Identify which cell holds the provided text, then report its [x, y] central coordinate. 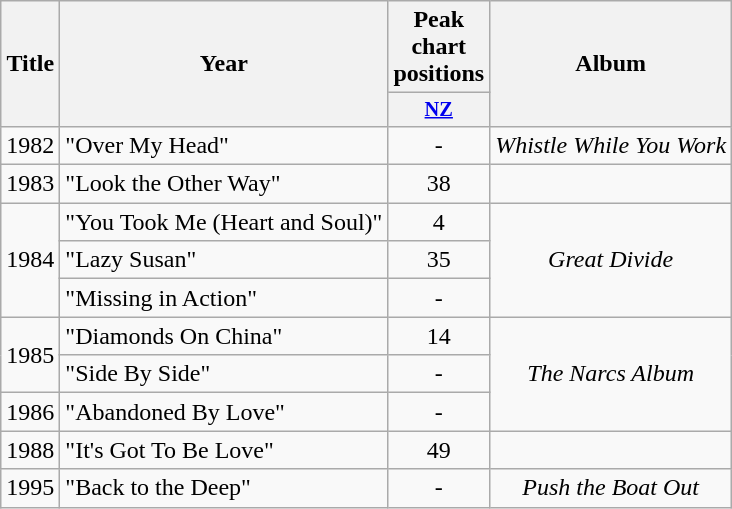
"Look the Other Way" [224, 184]
"Lazy Susan" [224, 260]
Year [224, 64]
"It's Got To Be Love" [224, 450]
49 [439, 450]
1984 [30, 260]
"Diamonds On China" [224, 336]
1983 [30, 184]
Great Divide [611, 260]
The Narcs Album [611, 374]
"Over My Head" [224, 145]
1988 [30, 450]
"You Took Me (Heart and Soul)" [224, 222]
Album [611, 64]
"Missing in Action" [224, 298]
NZ [439, 110]
35 [439, 260]
38 [439, 184]
4 [439, 222]
1995 [30, 488]
1982 [30, 145]
Peak chart positions [439, 47]
"Side By Side" [224, 374]
"Back to the Deep" [224, 488]
1985 [30, 355]
Push the Boat Out [611, 488]
Title [30, 64]
14 [439, 336]
Whistle While You Work [611, 145]
1986 [30, 412]
"Abandoned By Love" [224, 412]
